Return the (X, Y) coordinate for the center point of the cell that contains the specified text.  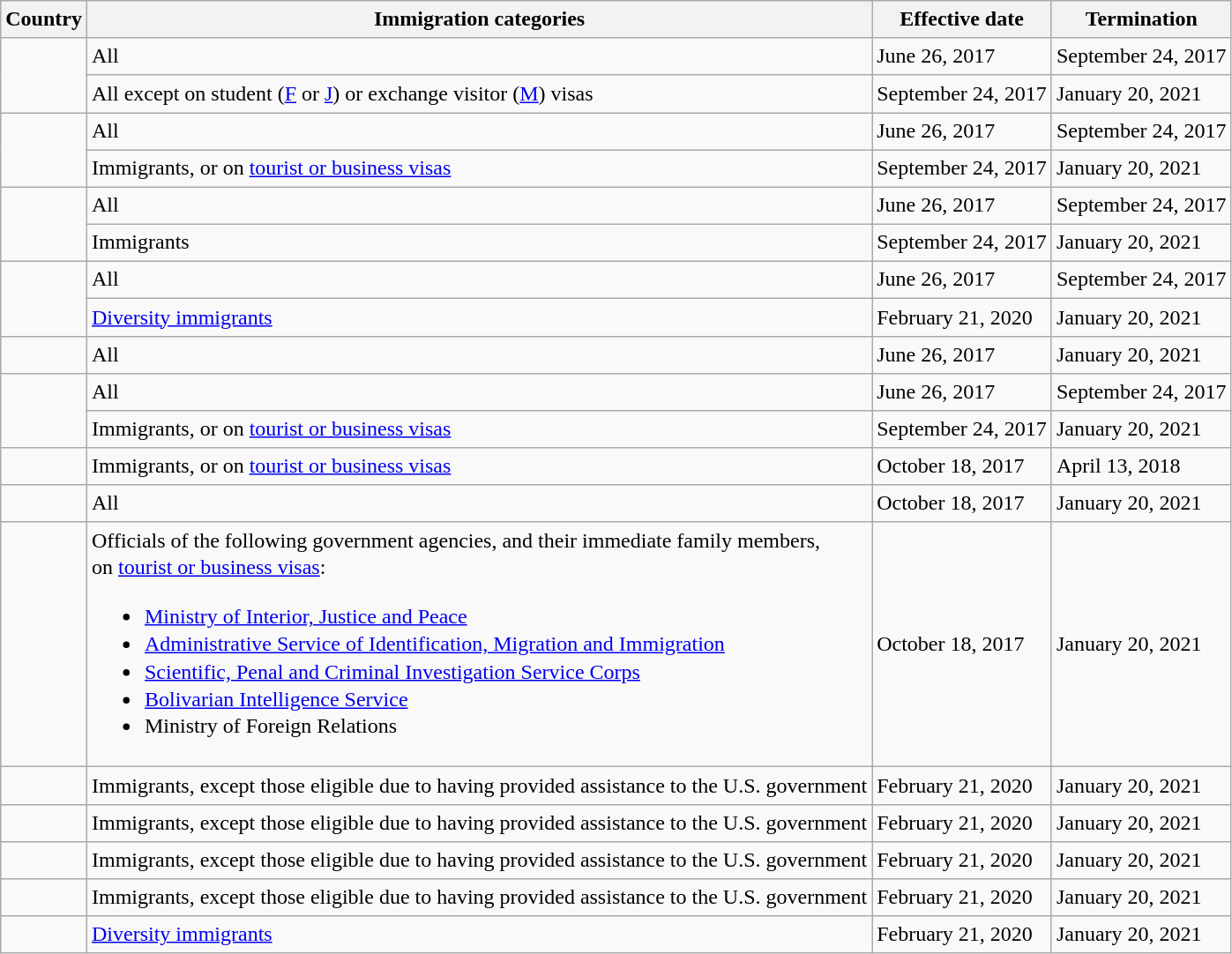
Immigrants (479, 242)
Immigration categories (479, 19)
All except on student (F or J) or exchange visitor (M) visas (479, 93)
Country (44, 19)
Effective date (962, 19)
Termination (1141, 19)
April 13, 2018 (1141, 466)
